Extract the [x, y] coordinate from the center of the cell holding the provided text.  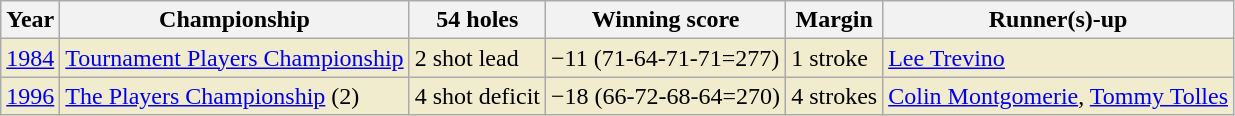
The Players Championship (2) [234, 96]
Colin Montgomerie, Tommy Tolles [1058, 96]
2 shot lead [477, 58]
4 shot deficit [477, 96]
Margin [834, 20]
Year [30, 20]
1996 [30, 96]
−18 (66-72-68-64=270) [666, 96]
Lee Trevino [1058, 58]
Winning score [666, 20]
1 stroke [834, 58]
4 strokes [834, 96]
Championship [234, 20]
1984 [30, 58]
Runner(s)-up [1058, 20]
Tournament Players Championship [234, 58]
54 holes [477, 20]
−11 (71-64-71-71=277) [666, 58]
